Search for the cell housing the specified text and yield its [X, Y] center coordinate. 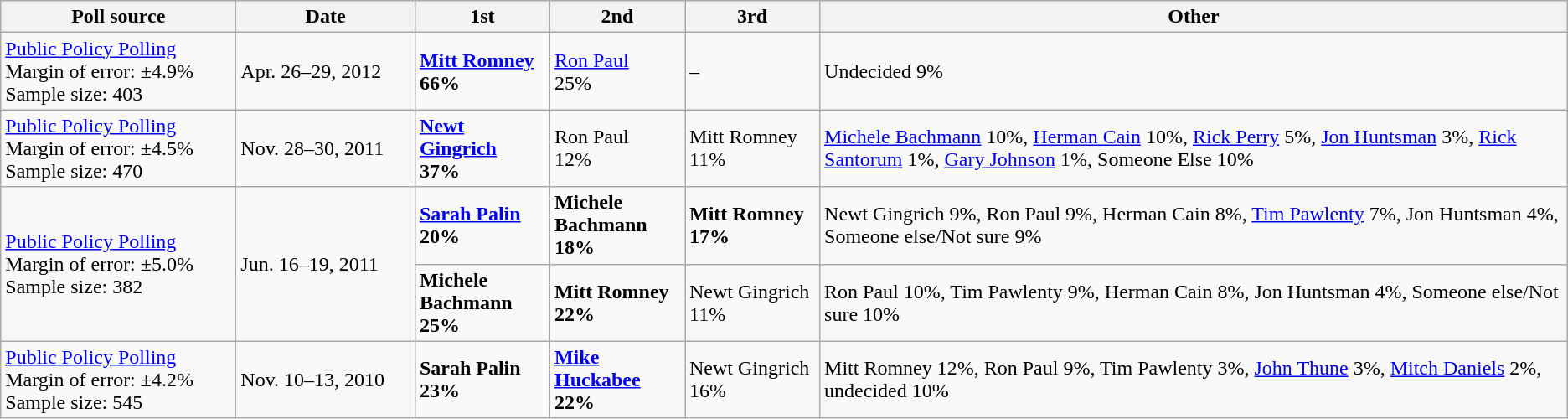
Michele Bachmann 10%, Herman Cain 10%, Rick Perry 5%, Jon Huntsman 3%, Rick Santorum 1%, Gary Johnson 1%, Someone Else 10% [1194, 148]
Mitt Romney22% [616, 303]
Mitt Romney66% [482, 71]
Newt Gingrich37% [482, 148]
Sarah Palin23% [482, 380]
Mitt Romney11% [752, 148]
Newt Gingrich16% [752, 380]
Public Policy PollingMargin of error: ±5.0% Sample size: 382 [119, 264]
1st [482, 17]
Poll source [119, 17]
Michele Bachmann18% [616, 225]
Newt Gingrich 9%, Ron Paul 9%, Herman Cain 8%, Tim Pawlenty 7%, Jon Huntsman 4%, Someone else/Not sure 9% [1194, 225]
Nov. 28–30, 2011 [326, 148]
3rd [752, 17]
Public Policy PollingMargin of error: ±4.2% Sample size: 545 [119, 380]
Undecided 9% [1194, 71]
Mitt Romney 12%, Ron Paul 9%, Tim Pawlenty 3%, John Thune 3%, Mitch Daniels 2%, undecided 10% [1194, 380]
Ron Paul25% [616, 71]
Mitt Romney17% [752, 225]
Public Policy PollingMargin of error: ±4.9% Sample size: 403 [119, 71]
Public Policy PollingMargin of error: ±4.5% Sample size: 470 [119, 148]
Apr. 26–29, 2012 [326, 71]
Ron Paul 10%, Tim Pawlenty 9%, Herman Cain 8%, Jon Huntsman 4%, Someone else/Not sure 10% [1194, 303]
Nov. 10–13, 2010 [326, 380]
Ron Paul12% [616, 148]
Jun. 16–19, 2011 [326, 264]
Sarah Palin20% [482, 225]
2nd [616, 17]
Other [1194, 17]
Newt Gingrich11% [752, 303]
– [752, 71]
Michele Bachmann25% [482, 303]
Date [326, 17]
Mike Huckabee22% [616, 380]
